Capture the cell that displays the provided text and extract its (x, y) central coordinate. 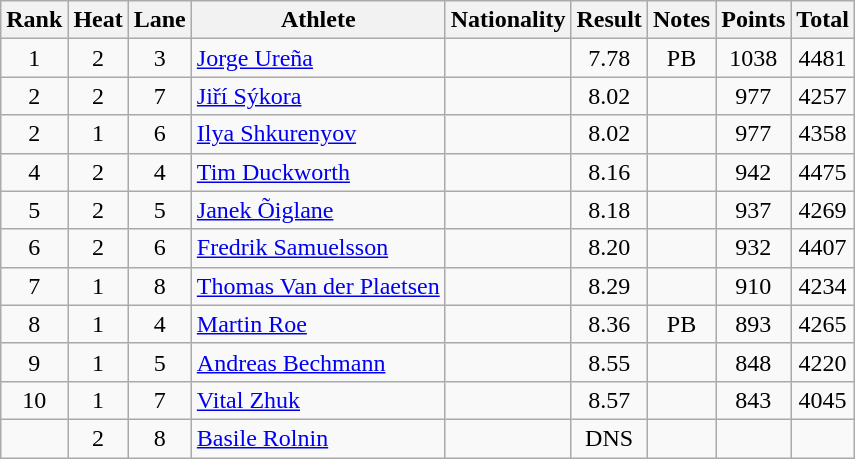
Fredrik Samuelsson (318, 248)
843 (754, 400)
Vital Zhuk (318, 400)
1038 (754, 58)
Heat (98, 20)
4265 (823, 324)
942 (754, 172)
Points (754, 20)
Lane (160, 20)
8.29 (609, 286)
Andreas Bechmann (318, 362)
932 (754, 248)
8.16 (609, 172)
Total (823, 20)
Janek Õiglane (318, 210)
848 (754, 362)
DNS (609, 438)
893 (754, 324)
4407 (823, 248)
Jorge Ureña (318, 58)
4475 (823, 172)
Nationality (508, 20)
Basile Rolnin (318, 438)
4257 (823, 96)
Martin Roe (318, 324)
4220 (823, 362)
Thomas Van der Plaetsen (318, 286)
Notes (681, 20)
4269 (823, 210)
Athlete (318, 20)
9 (34, 362)
937 (754, 210)
4481 (823, 58)
8.18 (609, 210)
8.36 (609, 324)
Rank (34, 20)
Ilya Shkurenyov (318, 134)
4234 (823, 286)
Result (609, 20)
4358 (823, 134)
8.55 (609, 362)
Tim Duckworth (318, 172)
Jiří Sýkora (318, 96)
8.57 (609, 400)
4045 (823, 400)
8.20 (609, 248)
3 (160, 58)
10 (34, 400)
910 (754, 286)
7.78 (609, 58)
